Extract the (X, Y) coordinate from the center of the cell holding the provided text.  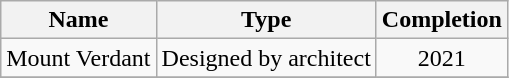
2021 (442, 58)
Name (78, 20)
Designed by architect (266, 58)
Completion (442, 20)
Type (266, 20)
Mount Verdant (78, 58)
